Provide the (x, y) coordinate of the cell's center where the given text is located.  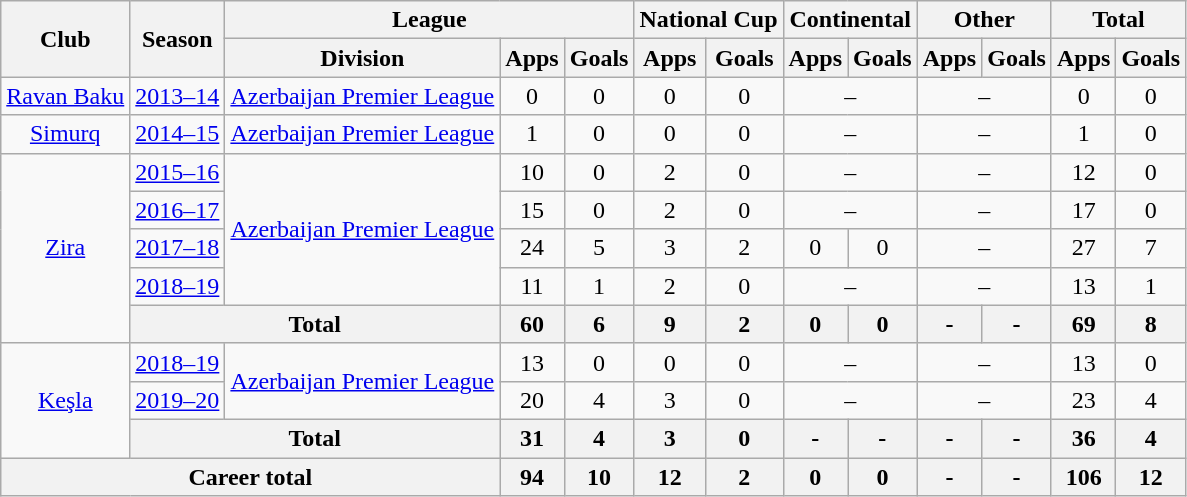
Keşla (66, 400)
2015–16 (178, 172)
5 (599, 248)
2019–20 (178, 400)
Simurq (66, 134)
17 (1083, 210)
League (430, 20)
8 (1151, 324)
27 (1083, 248)
106 (1083, 477)
15 (532, 210)
2017–18 (178, 248)
Zira (66, 248)
2014–15 (178, 134)
National Cup (708, 20)
69 (1083, 324)
Season (178, 39)
9 (670, 324)
7 (1151, 248)
23 (1083, 400)
60 (532, 324)
36 (1083, 438)
2016–17 (178, 210)
24 (532, 248)
94 (532, 477)
Other (984, 20)
6 (599, 324)
Division (362, 58)
Ravan Baku (66, 96)
2013–14 (178, 96)
Club (66, 39)
Career total (250, 477)
11 (532, 286)
31 (532, 438)
Continental (850, 20)
20 (532, 400)
